Determine the [x, y] coordinate at the center of the cell enclosing the given text.  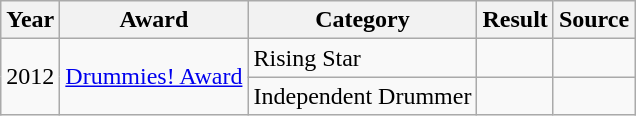
Award [154, 20]
Drummies! Award [154, 77]
Source [594, 20]
2012 [30, 77]
Year [30, 20]
Category [362, 20]
Rising Star [362, 58]
Independent Drummer [362, 96]
Result [515, 20]
